Return the (X, Y) coordinate for the center point of the cell that contains the specified text.  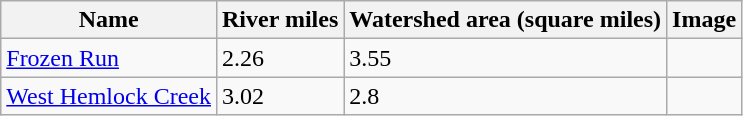
Name (109, 20)
3.55 (506, 58)
Frozen Run (109, 58)
3.02 (280, 96)
2.8 (506, 96)
River miles (280, 20)
Image (704, 20)
2.26 (280, 58)
Watershed area (square miles) (506, 20)
West Hemlock Creek (109, 96)
